Provide the (x, y) coordinate of the cell's center where the given text is located.  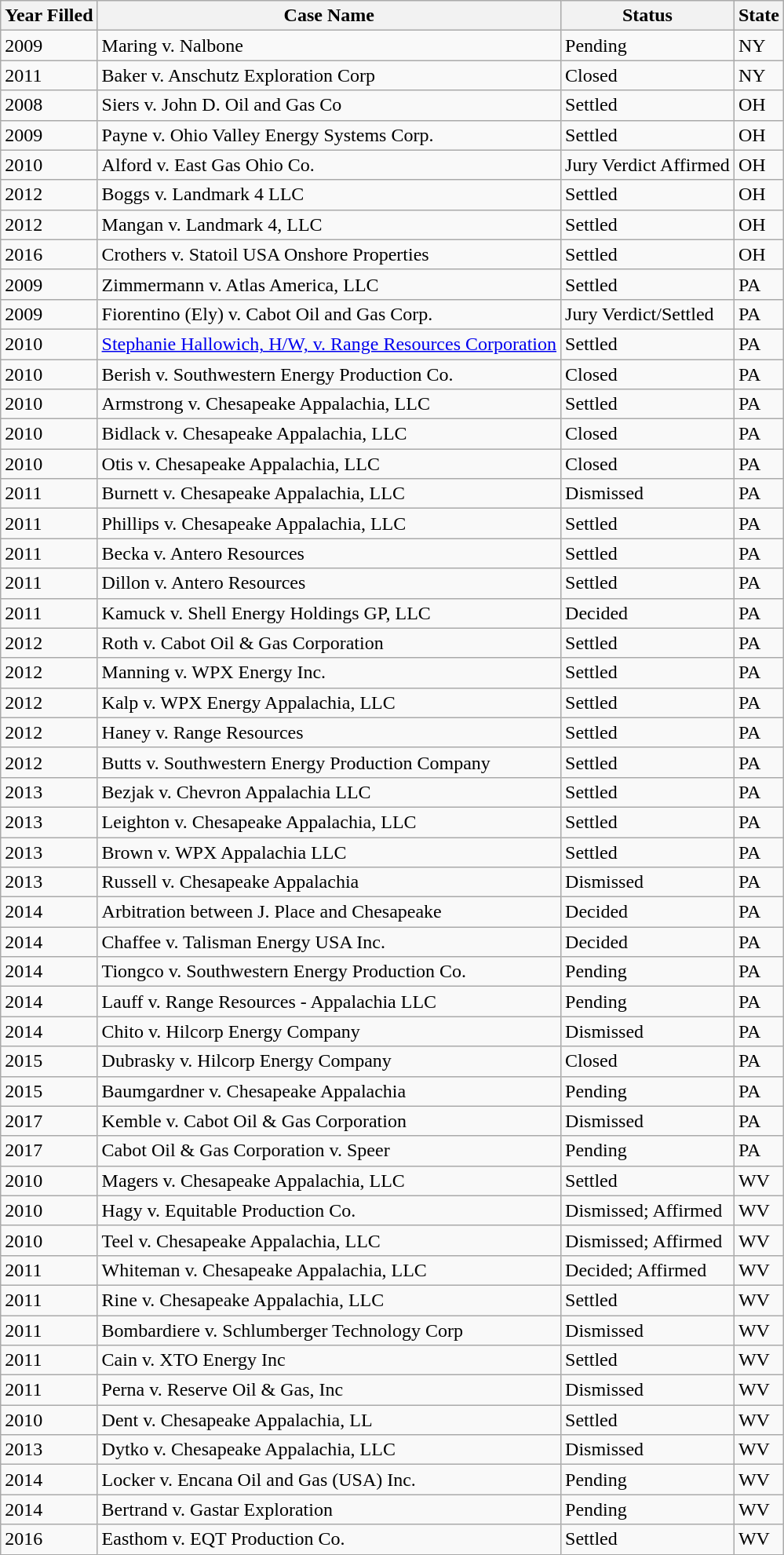
Rine v. Chesapeake Appalachia, LLC (330, 1300)
2008 (49, 105)
Dent v. Chesapeake Appalachia, LL (330, 1420)
Status (648, 16)
Boggs v. Landmark 4 LLC (330, 195)
Magers v. Chesapeake Appalachia, LLC (330, 1181)
Alford v. East Gas Ohio Co. (330, 165)
Kamuck v. Shell Energy Holdings GP, LLC (330, 613)
Jury Verdict Affirmed (648, 165)
Bombardiere v. Schlumberger Technology Corp (330, 1331)
Easthom v. EQT Production Co. (330, 1539)
Hagy v. Equitable Production Co. (330, 1210)
Leighton v. Chesapeake Appalachia, LLC (330, 822)
Bezjak v. Chevron Appalachia LLC (330, 792)
Cabot Oil & Gas Corporation v. Speer (330, 1151)
Perna v. Reserve Oil & Gas, Inc (330, 1390)
Bertrand v. Gastar Exploration (330, 1509)
Lauff v. Range Resources - Appalachia LLC (330, 1002)
Fiorentino (Ely) v. Cabot Oil and Gas Corp. (330, 314)
Baker v. Anschutz Exploration Corp (330, 75)
Locker v. Encana Oil and Gas (USA) Inc. (330, 1480)
Zimmermann v. Atlas America, LLC (330, 284)
Jury Verdict/Settled (648, 314)
Kalp v. WPX Energy Appalachia, LLC (330, 703)
Decided; Affirmed (648, 1270)
Case Name (330, 16)
Armstrong v. Chesapeake Appalachia, LLC (330, 404)
Teel v. Chesapeake Appalachia, LLC (330, 1240)
Cain v. XTO Energy Inc (330, 1360)
Arbitration between J. Place and Chesapeake (330, 912)
Tiongco v. Southwestern Energy Production Co. (330, 972)
Mangan v. Landmark 4, LLC (330, 224)
Phillips v. Chesapeake Appalachia, LLC (330, 524)
Becka v. Antero Resources (330, 553)
Chito v. Hilcorp Energy Company (330, 1031)
Year Filled (49, 16)
Otis v. Chesapeake Appalachia, LLC (330, 464)
Kemble v. Cabot Oil & Gas Corporation (330, 1121)
Roth v. Cabot Oil & Gas Corporation (330, 643)
Berish v. Southwestern Energy Production Co. (330, 374)
Dillon v. Antero Resources (330, 583)
Bidlack v. Chesapeake Appalachia, LLC (330, 434)
Russell v. Chesapeake Appalachia (330, 882)
Manning v. WPX Energy Inc. (330, 673)
Haney v. Range Resources (330, 732)
Siers v. John D. Oil and Gas Co (330, 105)
Dytko v. Chesapeake Appalachia, LLC (330, 1450)
State (758, 16)
Stephanie Hallowich, H/W, v. Range Resources Corporation (330, 344)
Brown v. WPX Appalachia LLC (330, 852)
Payne v. Ohio Valley Energy Systems Corp. (330, 135)
Chaffee v. Talisman Energy USA Inc. (330, 942)
Butts v. Southwestern Energy Production Company (330, 762)
Baumgardner v. Chesapeake Appalachia (330, 1091)
Burnett v. Chesapeake Appalachia, LLC (330, 494)
Dubrasky v. Hilcorp Energy Company (330, 1061)
Crothers v. Statoil USA Onshore Properties (330, 254)
Whiteman v. Chesapeake Appalachia, LLC (330, 1270)
Maring v. Nalbone (330, 46)
